Search for the cell housing the specified text and yield its (x, y) center coordinate. 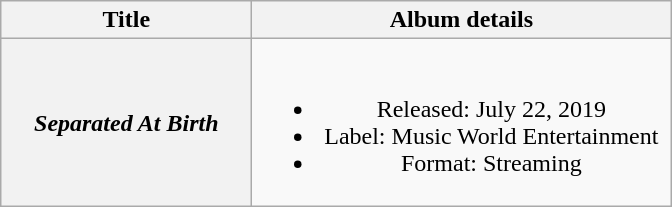
Album details (462, 20)
Released: July 22, 2019Label: Music World EntertainmentFormat: Streaming (462, 122)
Separated At Birth (126, 122)
Title (126, 20)
